For the text-containing cell, return its midpoint in (x, y) coordinate format. 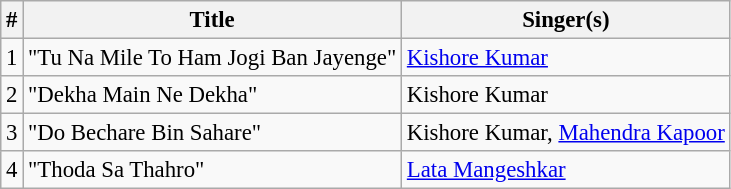
Title (212, 20)
"Tu Na Mile To Ham Jogi Ban Jayenge" (212, 58)
Lata Mangeshkar (566, 170)
"Do Bechare Bin Sahare" (212, 133)
"Thoda Sa Thahro" (212, 170)
# (12, 20)
2 (12, 95)
3 (12, 133)
Singer(s) (566, 20)
"Dekha Main Ne Dekha" (212, 95)
Kishore Kumar, Mahendra Kapoor (566, 133)
4 (12, 170)
1 (12, 58)
